Determine the [x, y] coordinate at the center of the cell enclosing the given text.  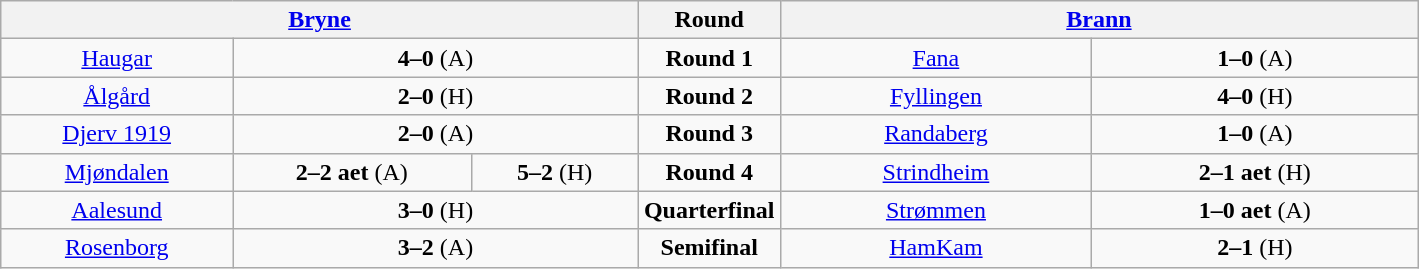
4–0 (H) [1255, 96]
1–0 aet (A) [1255, 210]
Round 2 [709, 96]
Round [709, 20]
3–0 (H) [436, 210]
Haugar [117, 58]
Round 4 [709, 172]
4–0 (A) [436, 58]
Semifinal [709, 248]
Fana [936, 58]
Rosenborg [117, 248]
3–2 (A) [436, 248]
2–2 aet (A) [352, 172]
Aalesund [117, 210]
2–1 aet (H) [1255, 172]
Round 1 [709, 58]
Strømmen [936, 210]
Strindheim [936, 172]
Djerv 1919 [117, 134]
Randaberg [936, 134]
5–2 (H) [554, 172]
2–0 (H) [436, 96]
Fyllingen [936, 96]
Mjøndalen [117, 172]
Quarterfinal [709, 210]
Brann [1099, 20]
Bryne [320, 20]
Round 3 [709, 134]
HamKam [936, 248]
2–1 (H) [1255, 248]
2–0 (A) [436, 134]
Ålgård [117, 96]
